Locate the cell with the specified text and output its (X, Y) center coordinate. 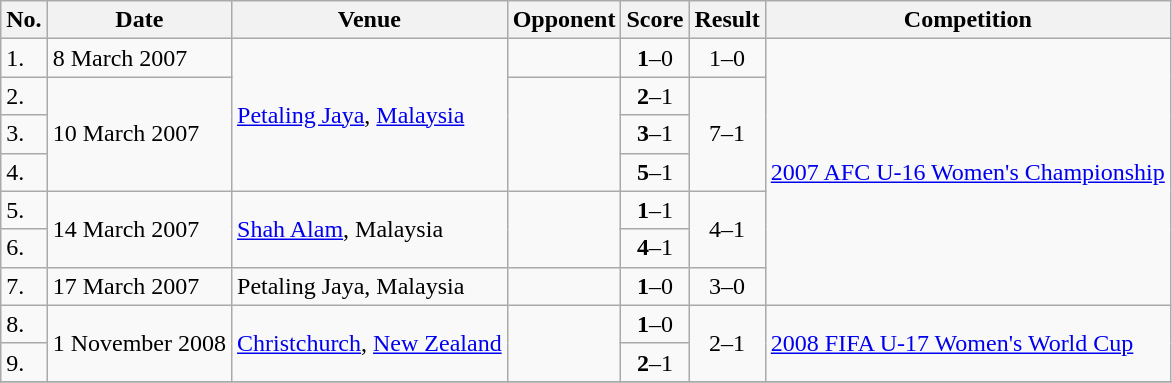
8 March 2007 (139, 58)
3–1 (655, 134)
Venue (370, 20)
1–1 (655, 210)
5–1 (655, 172)
9. (24, 362)
10 March 2007 (139, 134)
5. (24, 210)
Opponent (564, 20)
7. (24, 286)
Result (727, 20)
Christchurch, New Zealand (370, 343)
17 March 2007 (139, 286)
3. (24, 134)
No. (24, 20)
4. (24, 172)
1. (24, 58)
Score (655, 20)
3–0 (727, 286)
2007 AFC U-16 Women's Championship (968, 172)
2008 FIFA U-17 Women's World Cup (968, 343)
Date (139, 20)
8. (24, 324)
14 March 2007 (139, 229)
7–1 (727, 134)
2. (24, 96)
1 November 2008 (139, 343)
Competition (968, 20)
6. (24, 248)
Shah Alam, Malaysia (370, 229)
